Find where the given text appears and provide that cell's center as (x, y) coordinate. 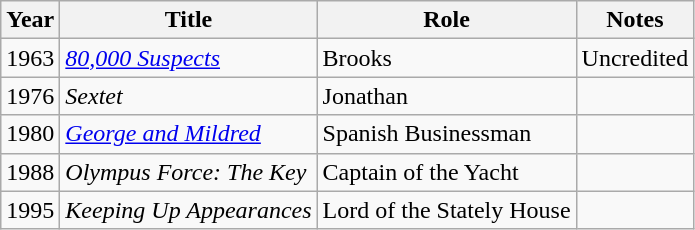
1988 (30, 172)
Captain of the Yacht (446, 172)
Spanish Businessman (446, 134)
Notes (635, 20)
Role (446, 20)
George and Mildred (188, 134)
80,000 Suspects (188, 58)
Jonathan (446, 96)
1995 (30, 210)
Uncredited (635, 58)
Sextet (188, 96)
1976 (30, 96)
1980 (30, 134)
1963 (30, 58)
Brooks (446, 58)
Year (30, 20)
Keeping Up Appearances (188, 210)
Olympus Force: The Key (188, 172)
Title (188, 20)
Lord of the Stately House (446, 210)
